Identify which cell holds the provided text, then report its (x, y) central coordinate. 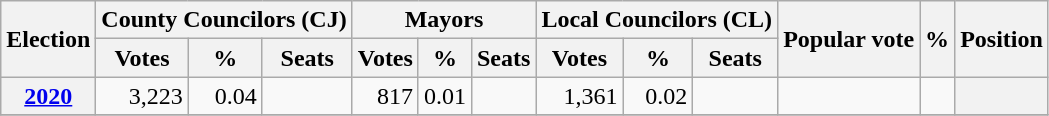
Election (48, 39)
0.01 (444, 96)
3,223 (142, 96)
0.04 (225, 96)
Local Councilors (CL) (657, 20)
County Councilors (CJ) (224, 20)
Position (1002, 39)
2020 (48, 96)
Mayors (444, 20)
Popular vote (849, 39)
1,361 (580, 96)
0.02 (658, 96)
817 (385, 96)
